Extract the [x, y] coordinate from the center of the cell holding the provided text.  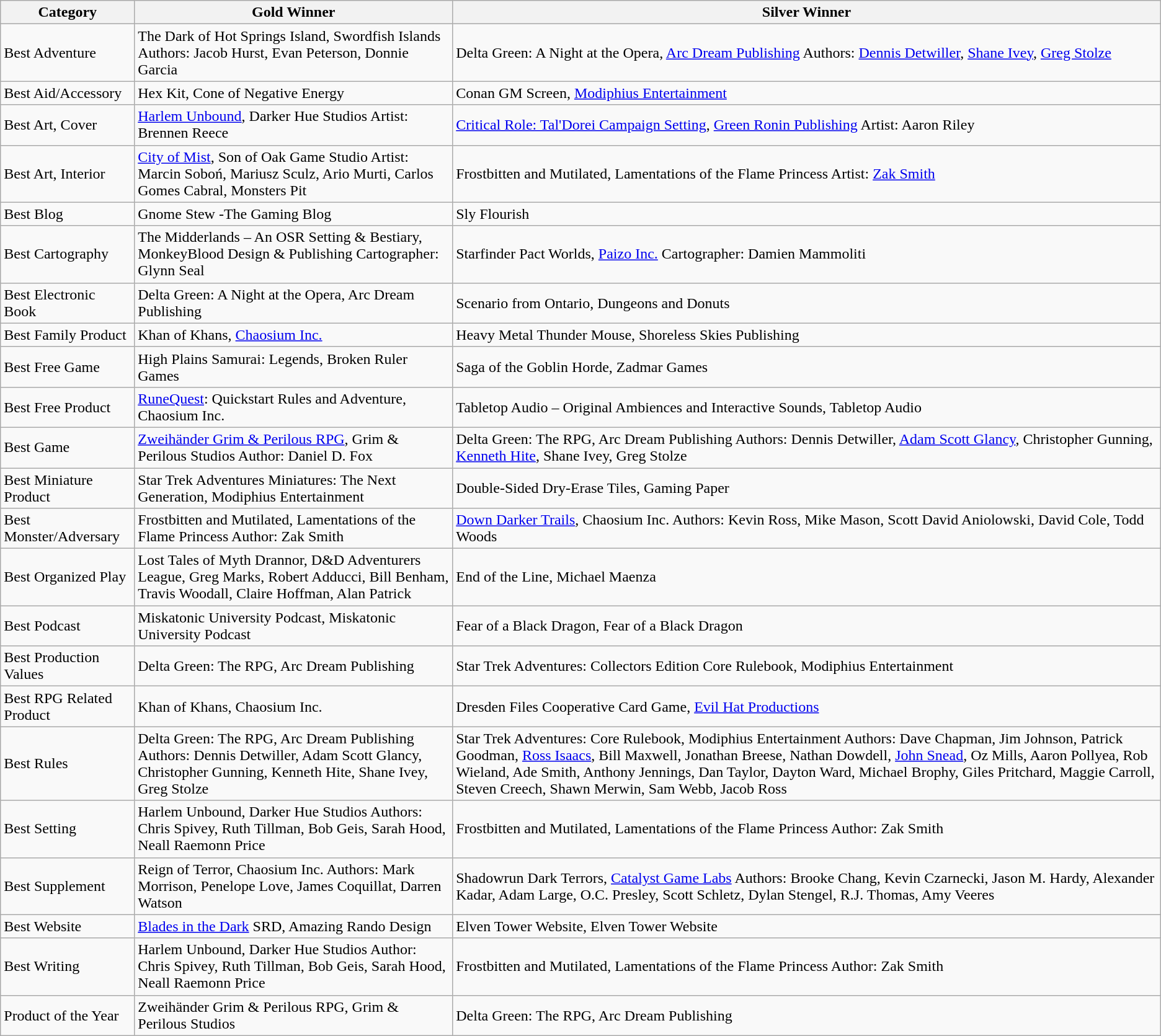
The Dark of Hot Springs Island, Swordfish Islands Authors: Jacob Hurst, Evan Peterson, Donnie Garcia [294, 53]
Fear of a Black Dragon, Fear of a Black Dragon [807, 626]
Elven Tower Website, Elven Tower Website [807, 926]
RuneQuest: Quickstart Rules and Adventure, Chaosium Inc. [294, 407]
Best Writing [68, 967]
Reign of Terror, Chaosium Inc. Authors: Mark Morrison, Penelope Love, James Coquillat, Darren Watson [294, 886]
Hex Kit, Cone of Negative Energy [294, 93]
High Plains Samurai: Legends, Broken Ruler Games [294, 367]
Dresden Files Cooperative Card Game, Evil Hat Productions [807, 707]
Best Aid/Accessory [68, 93]
Best Organized Play [68, 577]
Saga of the Goblin Horde, Zadmar Games [807, 367]
Frostbitten and Mutilated, Lamentations of the Flame Princess Artist: Zak Smith [807, 174]
Zweihänder Grim & Perilous RPG, Grim & Perilous Studios Author: Daniel D. Fox [294, 448]
Miskatonic University Podcast, Miskatonic University Podcast [294, 626]
Best Rules [68, 764]
Star Trek Adventures Miniatures: The Next Generation, Modiphius Entertainment [294, 487]
Best Game [68, 448]
Harlem Unbound, Darker Hue Studios Author: Chris Spivey, Ruth Tillman, Bob Geis, Sarah Hood, Neall Raemonn Price [294, 967]
Starfinder Pact Worlds, Paizo Inc. Cartographer: Damien Mammoliti [807, 254]
Category [68, 12]
Best Family Product [68, 335]
Double-Sided Dry-Erase Tiles, Gaming Paper [807, 487]
Best Miniature Product [68, 487]
Best Production Values [68, 666]
Harlem Unbound, Darker Hue Studios Artist: Brennen Reece [294, 125]
Best Supplement [68, 886]
Best Cartography [68, 254]
Delta Green: A Night at the Opera, Arc Dream Publishing [294, 303]
Best Art, Interior [68, 174]
Best Electronic Book [68, 303]
City of Mist, Son of Oak Game Studio Artist: Marcin Soboń, Mariusz Sculz, Ario Murti, Carlos Gomes Cabral, Monsters Pit [294, 174]
Best Blog [68, 214]
Down Darker Trails, Chaosium Inc. Authors: Kevin Ross, Mike Mason, Scott David Aniolowski, David Cole, Todd Woods [807, 528]
Heavy Metal Thunder Mouse, Shoreless Skies Publishing [807, 335]
Gold Winner [294, 12]
Gnome Stew -The Gaming Blog [294, 214]
Conan GM Screen, Modiphius Entertainment [807, 93]
Silver Winner [807, 12]
Product of the Year [68, 1016]
Harlem Unbound, Darker Hue Studios Authors: Chris Spivey, Ruth Tillman, Bob Geis, Sarah Hood, Neall Raemonn Price [294, 829]
Scenario from Ontario, Dungeons and Donuts [807, 303]
Best Adventure [68, 53]
Best Podcast [68, 626]
Star Trek Adventures: Collectors Edition Core Rulebook, Modiphius Entertainment [807, 666]
Delta Green: A Night at the Opera, Arc Dream Publishing Authors: Dennis Detwiller, Shane Ivey, Greg Stolze [807, 53]
Best Setting [68, 829]
Blades in the Dark SRD, Amazing Rando Design [294, 926]
Best Free Product [68, 407]
Best Art, Cover [68, 125]
Best Monster/Adversary [68, 528]
Sly Flourish [807, 214]
The Midderlands – An OSR Setting & Bestiary, MonkeyBlood Design & Publishing Cartographer: Glynn Seal [294, 254]
Zweihänder Grim & Perilous RPG, Grim & Perilous Studios [294, 1016]
End of the Line, Michael Maenza [807, 577]
Tabletop Audio – Original Ambiences and Interactive Sounds, Tabletop Audio [807, 407]
Critical Role: Tal'Dorei Campaign Setting, Green Ronin Publishing Artist: Aaron Riley [807, 125]
Lost Tales of Myth Drannor, D&D Adventurers League, Greg Marks, Robert Adducci, Bill Benham, Travis Woodall, Claire Hoffman, Alan Patrick [294, 577]
Best Website [68, 926]
Best Free Game [68, 367]
Best RPG Related Product [68, 707]
